Locate the cell with the specified text and output its [X, Y] center coordinate. 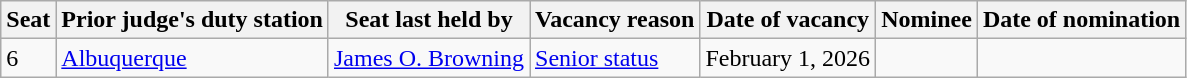
Albuquerque [192, 58]
Seat last held by [428, 20]
Seat [28, 20]
Prior judge's duty station [192, 20]
Vacancy reason [615, 20]
Senior status [615, 58]
Date of nomination [1081, 20]
February 1, 2026 [788, 58]
James O. Browning [428, 58]
6 [28, 58]
Date of vacancy [788, 20]
Nominee [927, 20]
